Scan for the cell matching the given text and deliver its [x, y] coordinate at center. 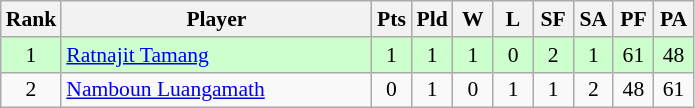
Pld [432, 19]
Rank [32, 19]
Namboun Luangamath [216, 90]
Ratnajit Tamang [216, 55]
L [513, 19]
Pts [391, 19]
SF [553, 19]
W [473, 19]
PA [673, 19]
PF [633, 19]
SA [593, 19]
Player [216, 19]
